Return [X, Y] of the center of cell containing provided text 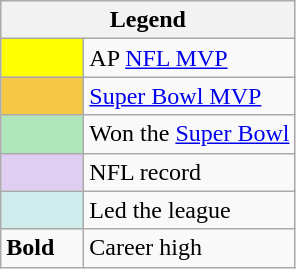
Legend [148, 20]
NFL record [190, 172]
Won the Super Bowl [190, 134]
AP NFL MVP [190, 58]
Super Bowl MVP [190, 96]
Bold [42, 248]
Career high [190, 248]
Led the league [190, 210]
